From the cell containing the given text, extract its center point as [x, y] coordinate. 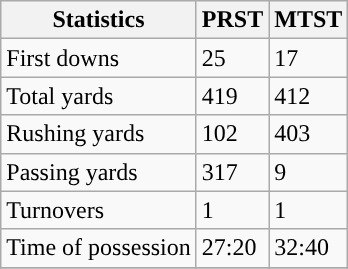
Time of possession [99, 248]
Rushing yards [99, 134]
25 [232, 58]
419 [232, 96]
403 [308, 134]
317 [232, 172]
412 [308, 96]
Total yards [99, 96]
Turnovers [99, 210]
102 [232, 134]
MTST [308, 20]
Statistics [99, 20]
First downs [99, 58]
32:40 [308, 248]
17 [308, 58]
27:20 [232, 248]
Passing yards [99, 172]
9 [308, 172]
PRST [232, 20]
